Extract the [x, y] coordinate from the center of the cell holding the provided text.  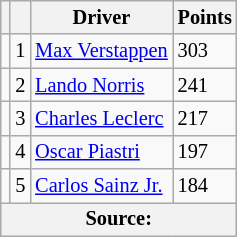
Lando Norris [101, 85]
Max Verstappen [101, 51]
4 [20, 152]
Charles Leclerc [101, 118]
1 [20, 51]
5 [20, 186]
303 [205, 51]
Carlos Sainz Jr. [101, 186]
197 [205, 152]
Oscar Piastri [101, 152]
217 [205, 118]
184 [205, 186]
Points [205, 17]
Driver [101, 17]
2 [20, 85]
241 [205, 85]
3 [20, 118]
Source: [119, 219]
